Find where the given text appears and provide that cell's center as [x, y] coordinate. 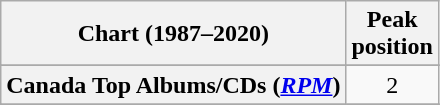
Chart (1987–2020) [174, 34]
2 [392, 85]
Canada Top Albums/CDs (RPM) [174, 85]
Peakposition [392, 34]
